Determine the [X, Y] coordinate at the center of the cell enclosing the given text.  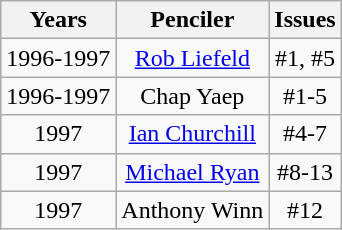
Penciler [192, 20]
Chap Yaep [192, 96]
#1-5 [305, 96]
#4-7 [305, 134]
#12 [305, 210]
Rob Liefeld [192, 58]
Michael Ryan [192, 172]
#8-13 [305, 172]
#1, #5 [305, 58]
Anthony Winn [192, 210]
Issues [305, 20]
Ian Churchill [192, 134]
Years [58, 20]
